Search for the cell housing the specified text and yield its [x, y] center coordinate. 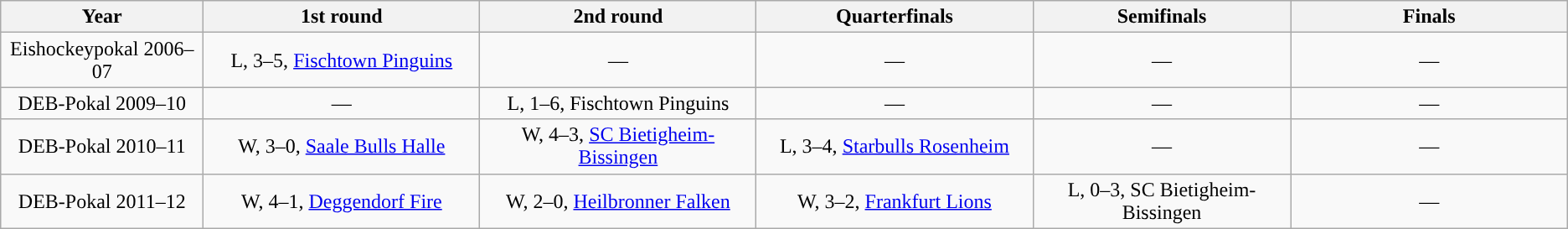
W, 3–0, Saale Bulls Halle [342, 146]
1st round [342, 17]
DEB-Pokal 2011–12 [102, 201]
DEB-Pokal 2009–10 [102, 103]
W, 4–3, SC Bietigheim-Bissingen [618, 146]
DEB-Pokal 2010–11 [102, 146]
L, 1–6, Fischtown Pinguins [618, 103]
Semifinals [1162, 17]
Year [102, 17]
W, 4–1, Deggendorf Fire [342, 201]
Quarterfinals [895, 17]
L, 3–4, Starbulls Rosenheim [895, 146]
Eishockeypokal 2006–07 [102, 60]
L, 3–5, Fischtown Pinguins [342, 60]
Finals [1429, 17]
W, 3–2, Frankfurt Lions [895, 201]
L, 0–3, SC Bietigheim-Bissingen [1162, 201]
2nd round [618, 17]
W, 2–0, Heilbronner Falken [618, 201]
